Locate the cell with the specified text and output its [X, Y] center coordinate. 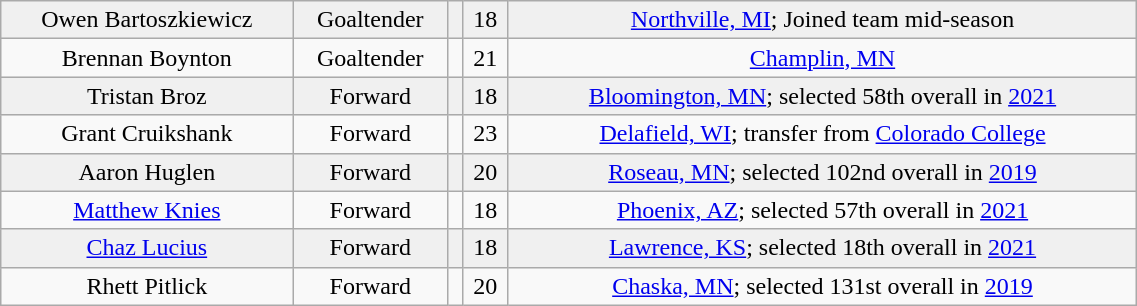
Delafield, WI; transfer from Colorado College [822, 134]
Tristan Broz [147, 96]
Bloomington, MN; selected 58th overall in 2021 [822, 96]
Owen Bartoszkiewicz [147, 20]
Matthew Knies [147, 210]
Grant Cruikshank [147, 134]
23 [485, 134]
Champlin, MN [822, 58]
Roseau, MN; selected 102nd overall in 2019 [822, 172]
Rhett Pitlick [147, 286]
Chaska, MN; selected 131st overall in 2019 [822, 286]
Aaron Huglen [147, 172]
Phoenix, AZ; selected 57th overall in 2021 [822, 210]
Lawrence, KS; selected 18th overall in 2021 [822, 248]
Northville, MI; Joined team mid-season [822, 20]
Chaz Lucius [147, 248]
21 [485, 58]
Brennan Boynton [147, 58]
